From the cell containing the given text, extract its center point as [X, Y] coordinate. 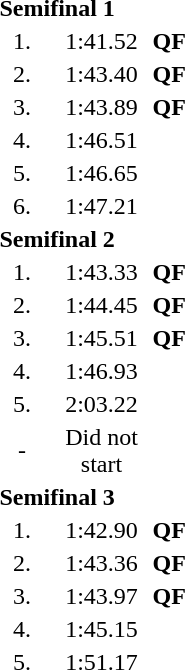
1:47.21 [102, 206]
1:46.51 [102, 140]
Did not start [102, 450]
1:42.90 [102, 530]
1:46.65 [102, 173]
1:43.40 [102, 74]
1:45.51 [102, 338]
2:03.22 [102, 404]
1:43.97 [102, 596]
1:45.15 [102, 629]
1:44.45 [102, 305]
1:41.52 [102, 41]
1:43.89 [102, 107]
1:46.93 [102, 371]
1:43.33 [102, 272]
1:43.36 [102, 563]
